Scan for the cell matching the given text and deliver its (X, Y) coordinate at center. 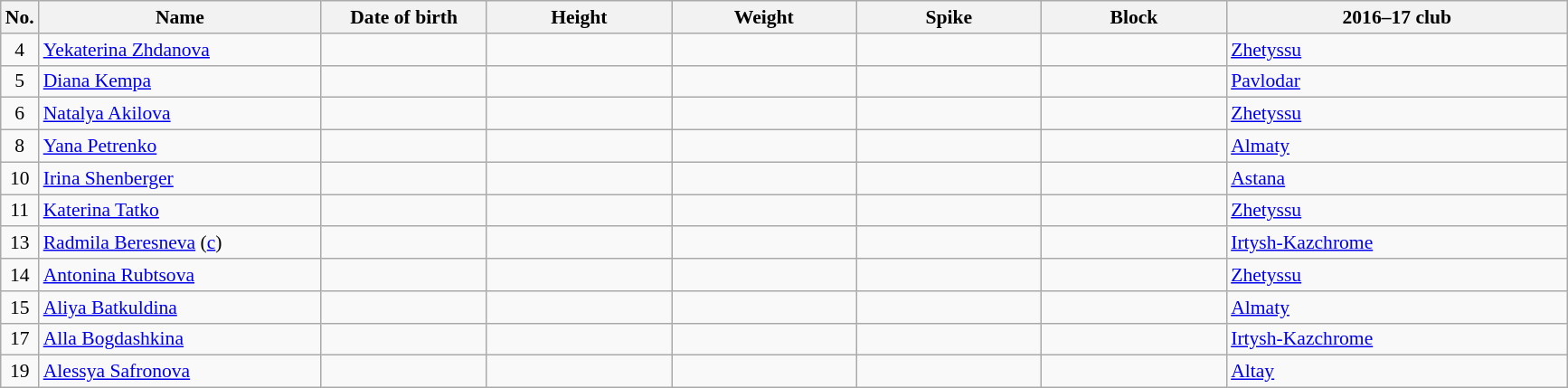
No. (20, 17)
Alla Bogdashkina (181, 339)
Height (579, 17)
Astana (1396, 178)
Alessya Safronova (181, 372)
Block (1134, 17)
Radmila Beresneva (c) (181, 243)
2016–17 club (1396, 17)
Natalya Akilova (181, 114)
Yana Petrenko (181, 147)
17 (20, 339)
Name (181, 17)
10 (20, 178)
Irina Shenberger (181, 178)
Date of birth (403, 17)
Diana Kempa (181, 81)
5 (20, 81)
11 (20, 211)
Yekaterina Zhdanova (181, 50)
Weight (765, 17)
Katerina Tatko (181, 211)
6 (20, 114)
13 (20, 243)
4 (20, 50)
15 (20, 308)
Aliya Batkuldina (181, 308)
Spike (949, 17)
14 (20, 275)
19 (20, 372)
Pavlodar (1396, 81)
Antonina Rubtsova (181, 275)
Altay (1396, 372)
8 (20, 147)
